Pinpoint the cell where the given text exists, returning its (x, y) midpoint coordinate. 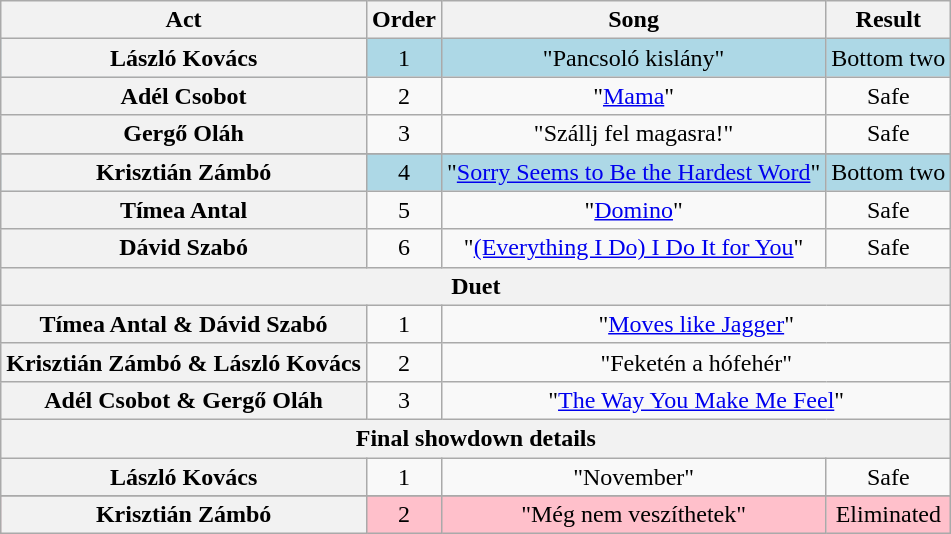
Final showdown details (476, 438)
Result (888, 20)
"Mama" (634, 96)
Song (634, 20)
Order (404, 20)
"Moves like Jagger" (696, 324)
"Még nem veszíthetek" (634, 515)
Adél Csobot (184, 96)
Adél Csobot & Gergő Oláh (184, 400)
"Domino" (634, 210)
4 (404, 172)
"Pancsoló kislány" (634, 58)
"The Way You Make Me Feel" (696, 400)
6 (404, 248)
Krisztián Zámbó & László Kovács (184, 362)
"(Everything I Do) I Do It for You" (634, 248)
"Sorry Seems to Be the Hardest Word" (634, 172)
Tímea Antal & Dávid Szabó (184, 324)
Act (184, 20)
Duet (476, 286)
Tímea Antal (184, 210)
5 (404, 210)
Eliminated (888, 515)
"Feketén a hófehér" (696, 362)
Gergő Oláh (184, 134)
"Szállj fel magasra!" (634, 134)
Dávid Szabó (184, 248)
"November" (634, 477)
